Locate the cell with the specified text and output its [x, y] center coordinate. 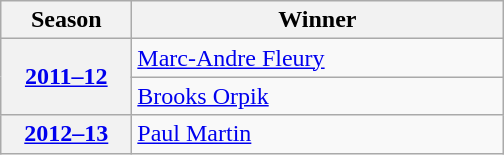
2011–12 [66, 77]
Paul Martin [318, 134]
2012–13 [66, 134]
Winner [318, 20]
Marc-Andre Fleury [318, 58]
Brooks Orpik [318, 96]
Season [66, 20]
